Return [x, y] of the center of cell containing provided text 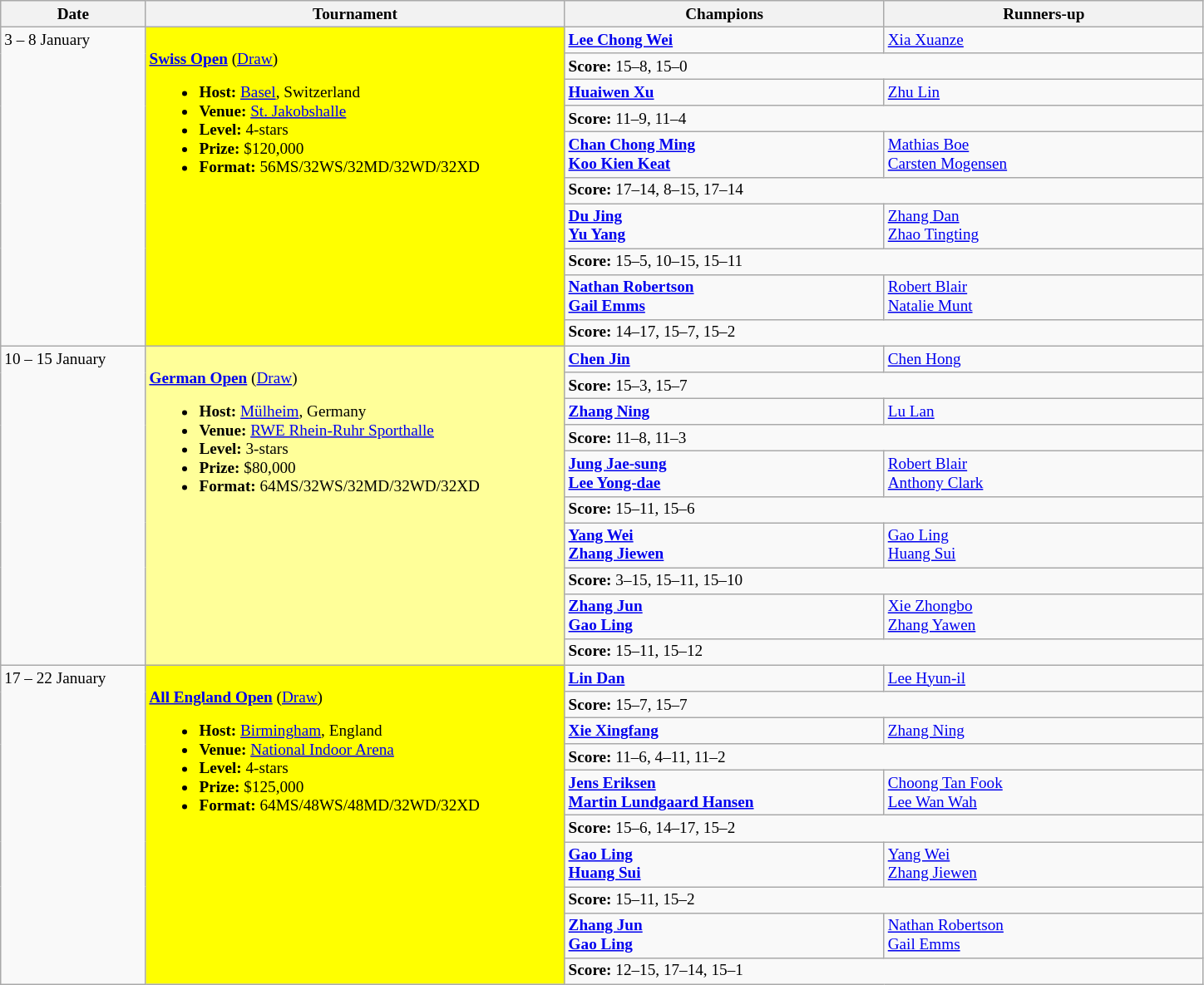
Swiss Open (Draw)Host: Basel, SwitzerlandVenue: St. JakobshalleLevel: 4-starsPrize: $120,000Format: 56MS/32WS/32MD/32WD/32XD [355, 186]
Score: 15–5, 10–15, 15–11 [884, 262]
Chen Hong [1044, 359]
17 – 22 January [73, 825]
German Open (Draw)Host: Mülheim, GermanyVenue: RWE Rhein-Ruhr SporthalleLevel: 3-starsPrize: $80,000Format: 64MS/32WS/32MD/32WD/32XD [355, 505]
Zhu Lin [1044, 92]
Du Jing Yu Yang [724, 226]
Score: 11–8, 11–3 [884, 438]
Zhang Dan Zhao Tingting [1044, 226]
3 – 8 January [73, 186]
Score: 3–15, 15–11, 15–10 [884, 581]
Score: 15–6, 14–17, 15–2 [884, 829]
Score: 11–6, 4–11, 11–2 [884, 757]
Xie Xingfang [724, 731]
All England Open (Draw)Host: Birmingham, EnglandVenue: National Indoor ArenaLevel: 4-starsPrize: $125,000Format: 64MS/48WS/48MD/32WD/32XD [355, 825]
Tournament [355, 14]
Score: 15–11, 15–2 [884, 899]
Xie Zhongbo Zhang Yawen [1044, 616]
Mathias Boe Carsten Mogensen [1044, 155]
Score: 15–8, 15–0 [884, 66]
Lee Chong Wei [724, 40]
Chan Chong Ming Koo Kien Keat [724, 155]
Score: 15–11, 15–6 [884, 510]
Date [73, 14]
Lu Lan [1044, 411]
Robert Blair Natalie Munt [1044, 297]
Lee Hyun-il [1044, 678]
Score: 15–7, 15–7 [884, 705]
Jens Eriksen Martin Lundgaard Hansen [724, 793]
Jung Jae-sung Lee Yong-dae [724, 474]
Score: 14–17, 15–7, 15–2 [884, 332]
Robert Blair Anthony Clark [1044, 474]
Xia Xuanze [1044, 40]
Choong Tan Fook Lee Wan Wah [1044, 793]
Score: 15–11, 15–12 [884, 652]
Score: 15–3, 15–7 [884, 386]
Lin Dan [724, 678]
Score: 17–14, 8–15, 17–14 [884, 190]
Champions [724, 14]
Score: 11–9, 11–4 [884, 119]
Runners-up [1044, 14]
10 – 15 January [73, 505]
Huaiwen Xu [724, 92]
Chen Jin [724, 359]
Score: 12–15, 17–14, 15–1 [884, 971]
